Return the [x, y] coordinate for the center point of the cell that contains the specified text.  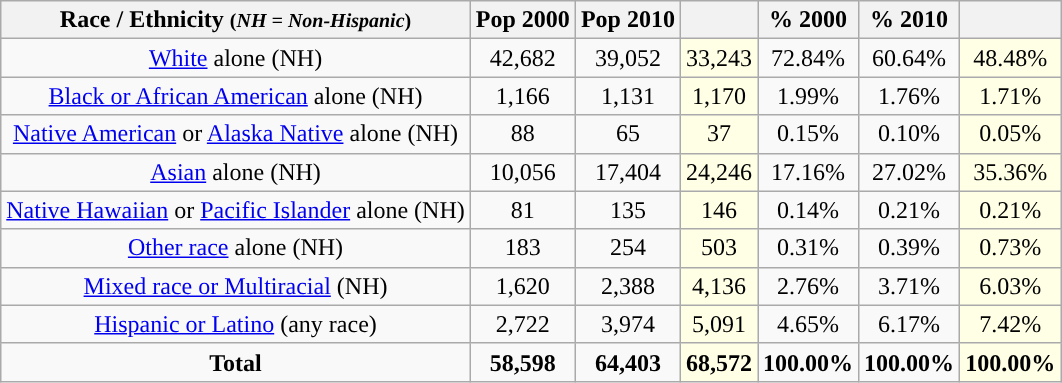
81 [522, 210]
35.36% [1010, 172]
Native Hawaiian or Pacific Islander alone (NH) [236, 210]
183 [522, 248]
2,388 [628, 286]
Race / Ethnicity (NH = Non-Hispanic) [236, 20]
65 [628, 134]
Total [236, 362]
0.14% [808, 210]
0.05% [1010, 134]
Native American or Alaska Native alone (NH) [236, 134]
17.16% [808, 172]
6.17% [910, 324]
135 [628, 210]
503 [718, 248]
Mixed race or Multiracial (NH) [236, 286]
1,170 [718, 96]
48.48% [1010, 58]
0.73% [1010, 248]
0.31% [808, 248]
0.10% [910, 134]
0.39% [910, 248]
88 [522, 134]
% 2010 [910, 20]
2,722 [522, 324]
146 [718, 210]
68,572 [718, 362]
Other race alone (NH) [236, 248]
% 2000 [808, 20]
Asian alone (NH) [236, 172]
3,974 [628, 324]
Pop 2010 [628, 20]
254 [628, 248]
4.65% [808, 324]
58,598 [522, 362]
White alone (NH) [236, 58]
3.71% [910, 286]
17,404 [628, 172]
1,620 [522, 286]
1.99% [808, 96]
6.03% [1010, 286]
42,682 [522, 58]
1,166 [522, 96]
7.42% [1010, 324]
Black or African American alone (NH) [236, 96]
5,091 [718, 324]
4,136 [718, 286]
1.71% [1010, 96]
64,403 [628, 362]
37 [718, 134]
1,131 [628, 96]
1.76% [910, 96]
72.84% [808, 58]
0.15% [808, 134]
33,243 [718, 58]
Hispanic or Latino (any race) [236, 324]
Pop 2000 [522, 20]
60.64% [910, 58]
39,052 [628, 58]
10,056 [522, 172]
2.76% [808, 286]
27.02% [910, 172]
24,246 [718, 172]
